Provide the [x, y] coordinate of the cell's center where the given text is located.  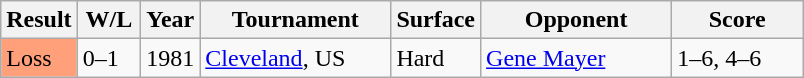
Gene Mayer [576, 58]
Hard [436, 58]
0–1 [109, 58]
Score [738, 20]
Year [170, 20]
W/L [109, 20]
Result [39, 20]
Surface [436, 20]
Cleveland, US [296, 58]
Opponent [576, 20]
1–6, 4–6 [738, 58]
1981 [170, 58]
Tournament [296, 20]
Loss [39, 58]
